Detect which cell encompasses the target text, then output its [X, Y] center coordinate. 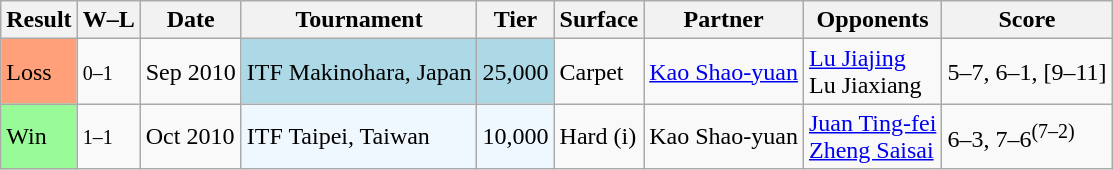
0–1 [108, 72]
Surface [599, 20]
Result [39, 20]
Opponents [872, 20]
Juan Ting-fei Zheng Saisai [872, 136]
6–3, 7–6(7–2) [1027, 136]
Score [1027, 20]
Oct 2010 [190, 136]
25,000 [516, 72]
ITF Taipei, Taiwan [359, 136]
Carpet [599, 72]
Partner [724, 20]
ITF Makinohara, Japan [359, 72]
Date [190, 20]
Loss [39, 72]
Tournament [359, 20]
Win [39, 136]
Sep 2010 [190, 72]
1–1 [108, 136]
Hard (i) [599, 136]
Lu Jiajing Lu Jiaxiang [872, 72]
10,000 [516, 136]
W–L [108, 20]
Tier [516, 20]
5–7, 6–1, [9–11] [1027, 72]
